Extract the [X, Y] coordinate from the center of the cell holding the provided text.  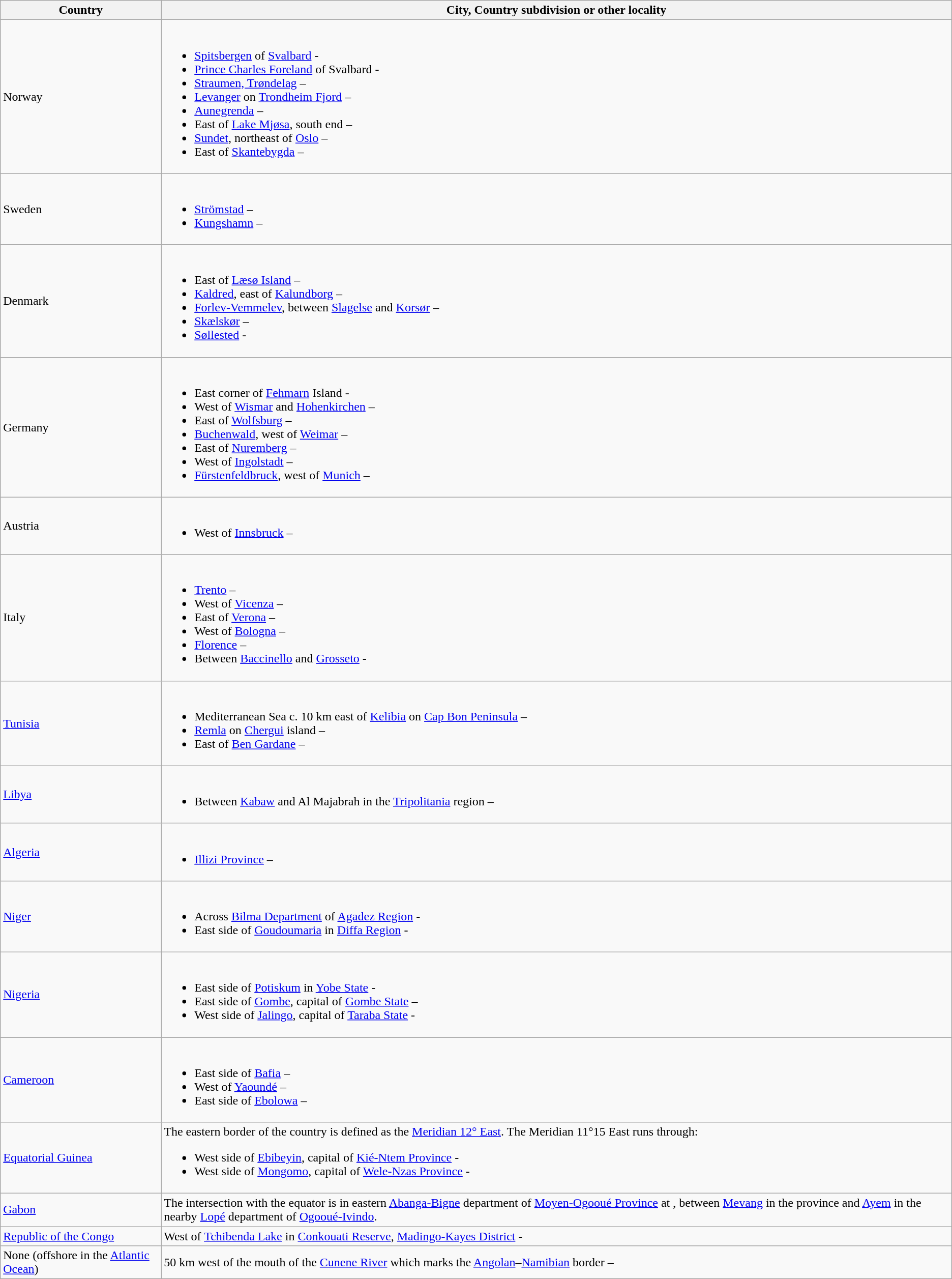
Niger [81, 916]
Germany [81, 427]
Denmark [81, 301]
None (offshore in the Atlantic Ocean) [81, 1263]
Equatorial Guinea [81, 1158]
East side of Potiskum in Yobe State - East side of Gombe, capital of Gombe State – West side of Jalingo, capital of Taraba State - [556, 994]
Austria [81, 526]
Illizi Province – [556, 852]
Tunisia [81, 723]
Libya [81, 795]
Algeria [81, 852]
Sweden [81, 209]
50 km west of the mouth of the Cunene River which marks the Angolan–Namibian border – [556, 1263]
Republic of the Congo [81, 1236]
East side of Bafia – West of Yaoundé – East side of Ebolowa – [556, 1080]
Country [81, 10]
Italy [81, 618]
Strömstad – Kungshamn – [556, 209]
City, Country subdivision or other locality [556, 10]
East of Læsø Island – Kaldred, east of Kalundborg – Forlev-Vemmelev, between Slagelse and Korsør – Skælskør – Søllested - [556, 301]
Cameroon [81, 1080]
West of Tchibenda Lake in Conkouati Reserve, Madingo-Kayes District - [556, 1236]
Nigeria [81, 994]
Across Bilma Department of Agadez Region - East side of Goudoumaria in Diffa Region - [556, 916]
West of Innsbruck – [556, 526]
Gabon [81, 1210]
Norway [81, 97]
Mediterranean Sea c. 10 km east of Kelibia on Cap Bon Peninsula – Remla on Chergui island – East of Ben Gardane – [556, 723]
Trento – West of Vicenza – East of Verona – West of Bologna – Florence – Between Baccinello and Grosseto - [556, 618]
Between Kabaw and Al Majabrah in the Tripolitania region – [556, 795]
